Locate the cell with the specified text and output its (X, Y) center coordinate. 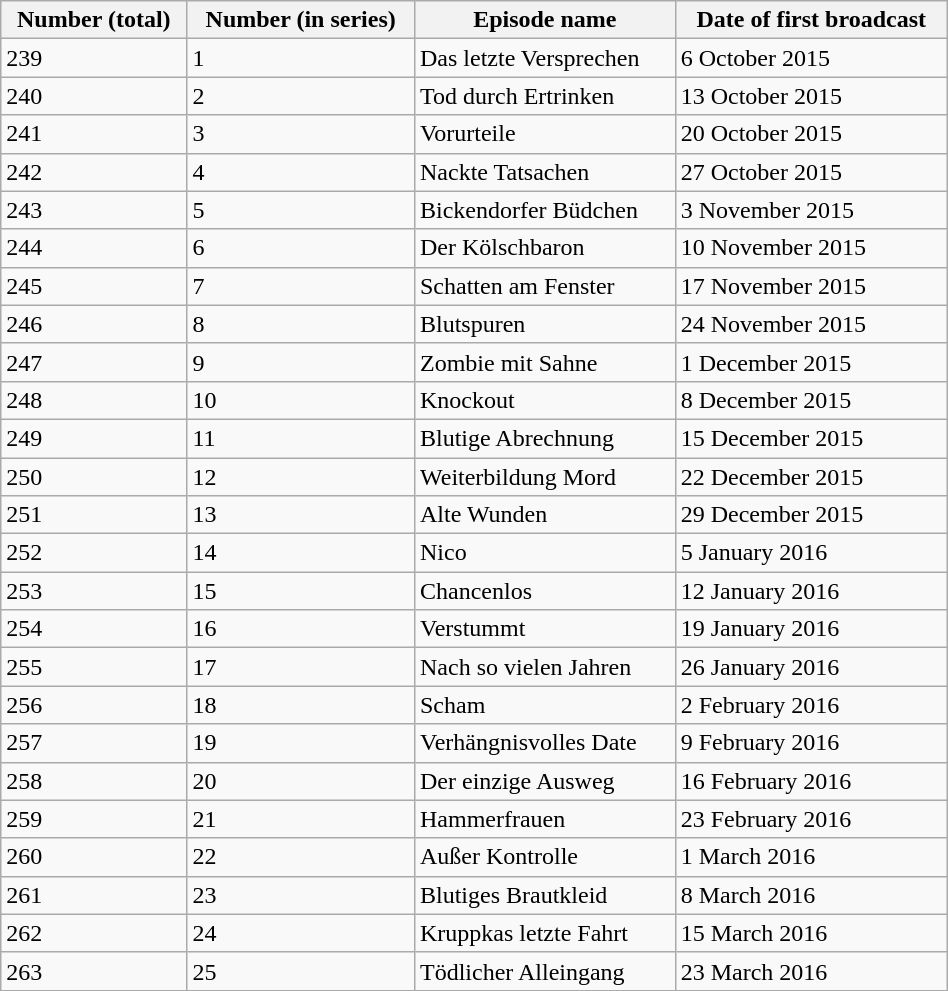
Tod durch Ertrinken (544, 96)
250 (94, 477)
259 (94, 819)
1 (301, 58)
3 November 2015 (811, 210)
253 (94, 591)
Schatten am Fenster (544, 286)
5 (301, 210)
246 (94, 324)
260 (94, 857)
Chancenlos (544, 591)
245 (94, 286)
16 February 2016 (811, 781)
23 (301, 895)
Der einzige Ausweg (544, 781)
8 (301, 324)
254 (94, 629)
258 (94, 781)
27 October 2015 (811, 172)
243 (94, 210)
23 February 2016 (811, 819)
Der Kölschbaron (544, 248)
24 November 2015 (811, 324)
240 (94, 96)
Nackte Tatsachen (544, 172)
247 (94, 362)
17 November 2015 (811, 286)
Kruppkas letzte Fahrt (544, 933)
Verhängnisvolles Date (544, 743)
257 (94, 743)
Alte Wunden (544, 515)
22 December 2015 (811, 477)
14 (301, 553)
249 (94, 438)
10 (301, 400)
12 (301, 477)
Blutspuren (544, 324)
8 March 2016 (811, 895)
Das letzte Versprechen (544, 58)
Scham (544, 705)
248 (94, 400)
18 (301, 705)
13 October 2015 (811, 96)
Blutiges Brautkleid (544, 895)
4 (301, 172)
Zombie mit Sahne (544, 362)
24 (301, 933)
Nach so vielen Jahren (544, 667)
Episode name (544, 20)
1 December 2015 (811, 362)
252 (94, 553)
17 (301, 667)
3 (301, 134)
11 (301, 438)
15 December 2015 (811, 438)
29 December 2015 (811, 515)
251 (94, 515)
10 November 2015 (811, 248)
Vorurteile (544, 134)
15 March 2016 (811, 933)
Weiterbildung Mord (544, 477)
Number (in series) (301, 20)
244 (94, 248)
242 (94, 172)
16 (301, 629)
Blutige Abrechnung (544, 438)
239 (94, 58)
20 (301, 781)
2 (301, 96)
Verstummt (544, 629)
2 February 2016 (811, 705)
6 October 2015 (811, 58)
262 (94, 933)
261 (94, 895)
23 March 2016 (811, 971)
Außer Kontrolle (544, 857)
19 (301, 743)
7 (301, 286)
241 (94, 134)
Bickendorfer Büdchen (544, 210)
21 (301, 819)
1 March 2016 (811, 857)
Number (total) (94, 20)
Nico (544, 553)
263 (94, 971)
20 October 2015 (811, 134)
Knockout (544, 400)
12 January 2016 (811, 591)
6 (301, 248)
Hammerfrauen (544, 819)
Tödlicher Alleingang (544, 971)
255 (94, 667)
15 (301, 591)
5 January 2016 (811, 553)
Date of first broadcast (811, 20)
25 (301, 971)
13 (301, 515)
9 (301, 362)
9 February 2016 (811, 743)
22 (301, 857)
8 December 2015 (811, 400)
26 January 2016 (811, 667)
256 (94, 705)
19 January 2016 (811, 629)
